Pinpoint the cell where the given text exists, returning its (X, Y) midpoint coordinate. 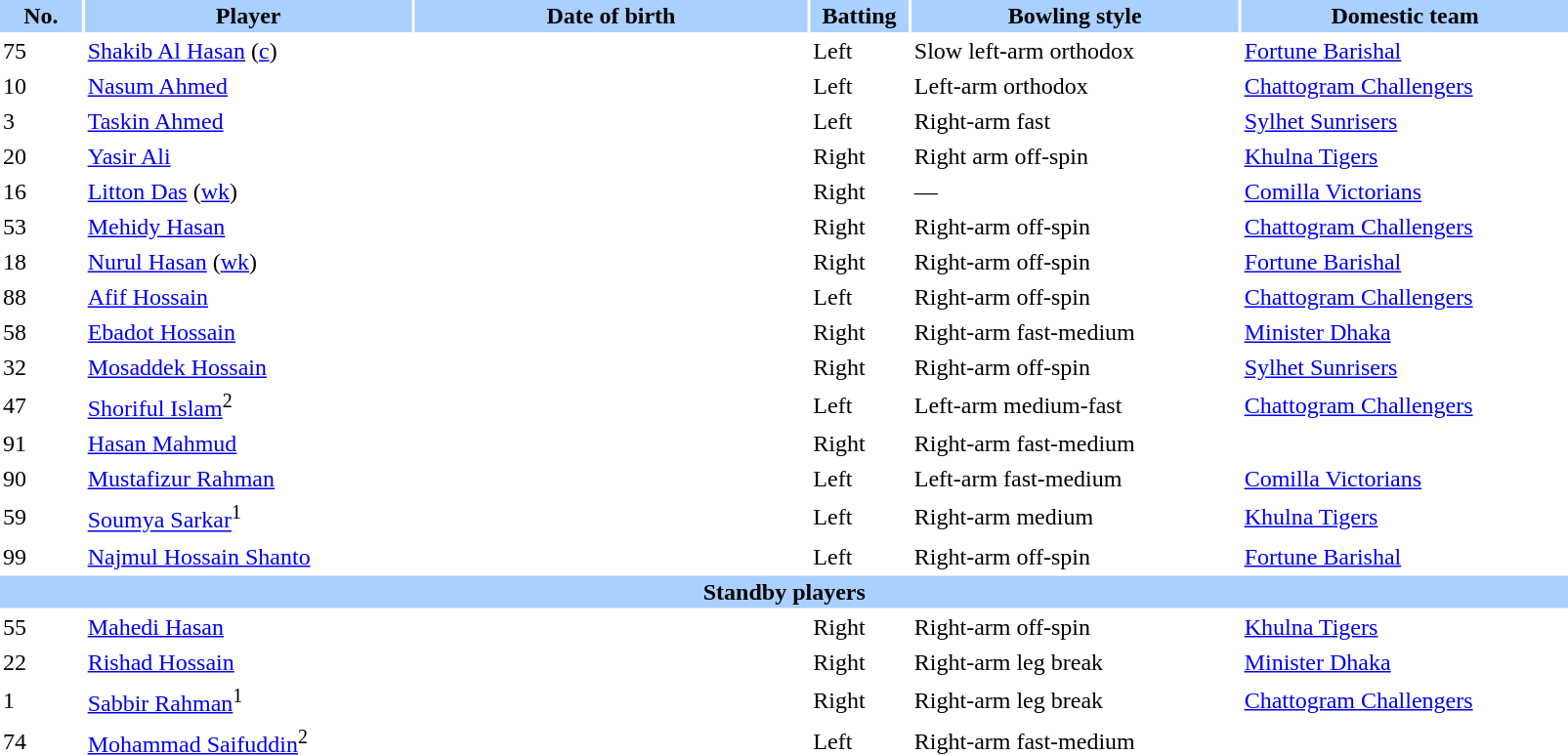
— (1075, 191)
10 (41, 86)
58 (41, 332)
Nurul Hasan (wk) (248, 262)
Right arm off-spin (1075, 156)
Right-arm fast (1075, 121)
Right-arm medium (1075, 518)
88 (41, 297)
Mustafizur Rahman (248, 479)
53 (41, 227)
22 (41, 662)
Date of birth (612, 16)
Nasum Ahmed (248, 86)
Sabbir Rahman1 (248, 699)
Shoriful Islam2 (248, 406)
20 (41, 156)
1 (41, 699)
Taskin Ahmed (248, 121)
16 (41, 191)
91 (41, 443)
Mehidy Hasan (248, 227)
90 (41, 479)
No. (41, 16)
Najmul Hossain Shanto (248, 557)
55 (41, 627)
Left-arm medium-fast (1075, 406)
18 (41, 262)
32 (41, 367)
Shakib Al Hasan (c) (248, 51)
47 (41, 406)
3 (41, 121)
Ebadot Hossain (248, 332)
Hasan Mahmud (248, 443)
Bowling style (1075, 16)
Mahedi Hasan (248, 627)
59 (41, 518)
Left-arm orthodox (1075, 86)
Player (248, 16)
Afif Hossain (248, 297)
Slow left-arm orthodox (1075, 51)
Litton Das (wk) (248, 191)
Rishad Hossain (248, 662)
Left-arm fast-medium (1075, 479)
Mosaddek Hossain (248, 367)
Batting (859, 16)
Soumya Sarkar1 (248, 518)
Yasir Ali (248, 156)
99 (41, 557)
75 (41, 51)
